Locate the cell with the specified text and output its [X, Y] center coordinate. 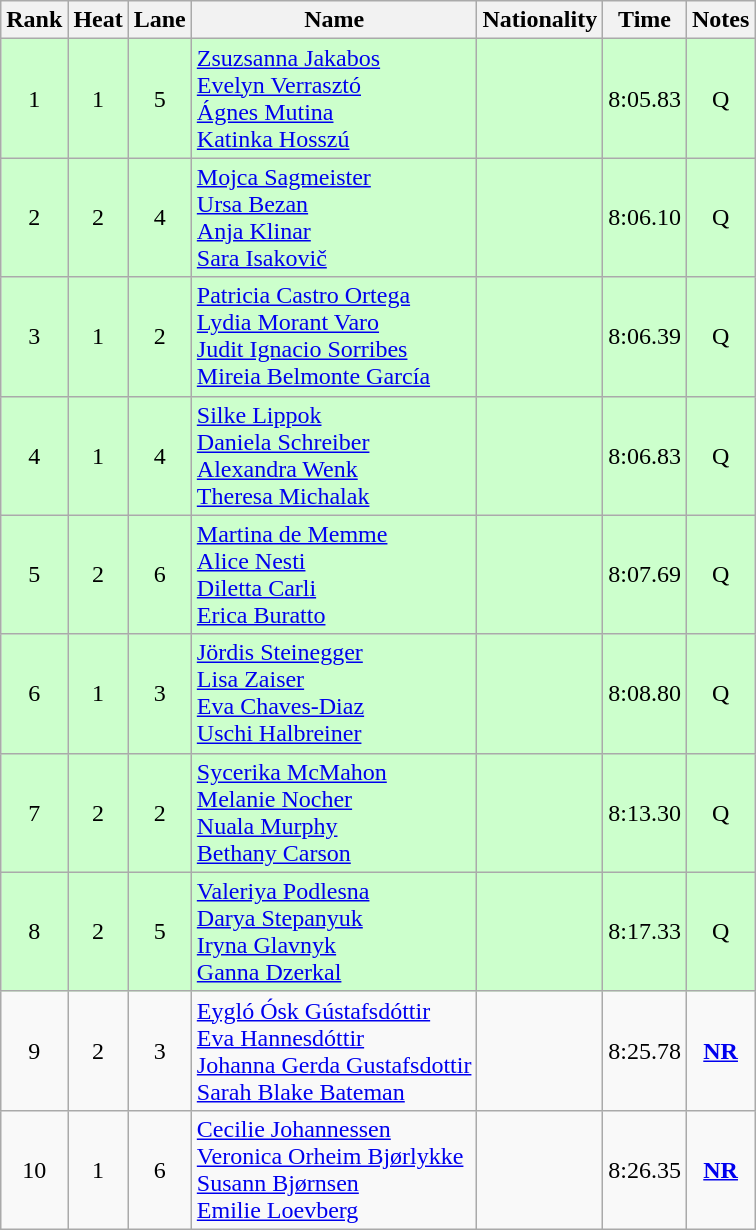
7 [34, 812]
Jördis SteineggerLisa ZaiserEva Chaves-DiazUschi Halbreiner [334, 694]
8:05.83 [645, 98]
Mojca SagmeisterUrsa BezanAnja KlinarSara Isakovič [334, 218]
8:08.80 [645, 694]
Silke LippokDaniela SchreiberAlexandra WenkTheresa Michalak [334, 456]
8:26.35 [645, 1170]
Time [645, 20]
Heat [98, 20]
Name [334, 20]
9 [34, 1050]
Nationality [540, 20]
Patricia Castro OrtegaLydia Morant VaroJudit Ignacio SorribesMireia Belmonte García [334, 336]
Zsuzsanna JakabosEvelyn VerrasztóÁgnes MutinaKatinka Hosszú [334, 98]
8:06.83 [645, 456]
8:07.69 [645, 574]
8 [34, 932]
Sycerika McMahonMelanie NocherNuala MurphyBethany Carson [334, 812]
Cecilie JohannessenVeronica Orheim BjørlykkeSusann BjørnsenEmilie Loevberg [334, 1170]
8:06.39 [645, 336]
10 [34, 1170]
8:13.30 [645, 812]
Notes [720, 20]
8:06.10 [645, 218]
Eygló Ósk GústafsdóttirEva HannesdóttirJohanna Gerda GustafsdottirSarah Blake Bateman [334, 1050]
8:25.78 [645, 1050]
Rank [34, 20]
Martina de MemmeAlice NestiDiletta CarliErica Buratto [334, 574]
Valeriya PodlesnaDarya StepanyukIryna GlavnykGanna Dzerkal [334, 932]
Lane [160, 20]
8:17.33 [645, 932]
